Capture the cell that displays the provided text and extract its [X, Y] central coordinate. 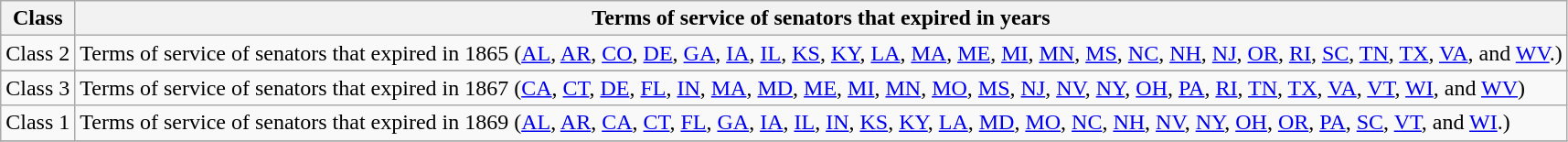
Class [38, 18]
Class 2 [38, 53]
Class 3 [38, 88]
Class 1 [38, 123]
Terms of service of senators that expired in years [821, 18]
